Locate the cell with the specified text and output its (x, y) center coordinate. 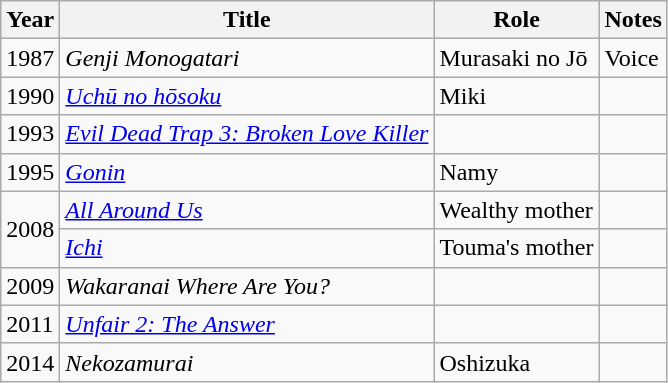
2011 (30, 324)
1990 (30, 96)
Gonin (247, 172)
2008 (30, 229)
Wakaranai Where Are You? (247, 286)
Year (30, 20)
1995 (30, 172)
2009 (30, 286)
Murasaki no Jō (516, 58)
Ichi (247, 248)
Notes (633, 20)
Nekozamurai (247, 362)
Role (516, 20)
Unfair 2: The Answer (247, 324)
Wealthy mother (516, 210)
2014 (30, 362)
Miki (516, 96)
1987 (30, 58)
1993 (30, 134)
Namy (516, 172)
Oshizuka (516, 362)
All Around Us (247, 210)
Touma's mother (516, 248)
Evil Dead Trap 3: Broken Love Killer (247, 134)
Uchū no hōsoku (247, 96)
Title (247, 20)
Voice (633, 58)
Genji Monogatari (247, 58)
